Return (X, Y) of the center of cell containing provided text 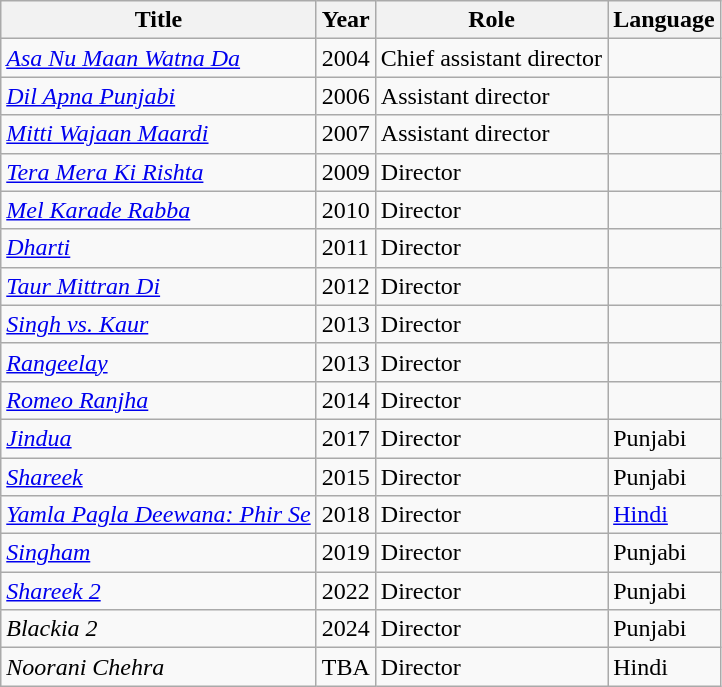
2017 (346, 438)
Mitti Wajaan Maardi (158, 134)
2007 (346, 134)
2012 (346, 286)
2011 (346, 248)
TBA (346, 667)
2009 (346, 172)
Title (158, 20)
2018 (346, 515)
Taur Mittran Di (158, 286)
Year (346, 20)
Singh vs. Kaur (158, 324)
2022 (346, 591)
Role (491, 20)
Noorani Chehra (158, 667)
Dil Apna Punjabi (158, 96)
Shareek (158, 477)
2004 (346, 58)
Chief assistant director (491, 58)
Tera Mera Ki Rishta (158, 172)
Singham (158, 553)
2010 (346, 210)
2019 (346, 553)
Asa Nu Maan Watna Da (158, 58)
2014 (346, 400)
2006 (346, 96)
Romeo Ranjha (158, 400)
Blackia 2 (158, 629)
Shareek 2 (158, 591)
Yamla Pagla Deewana: Phir Se (158, 515)
2015 (346, 477)
Rangeelay (158, 362)
Dharti (158, 248)
Language (664, 20)
2024 (346, 629)
Mel Karade Rabba (158, 210)
Jindua (158, 438)
